Return (X, Y) of the center of cell containing provided text 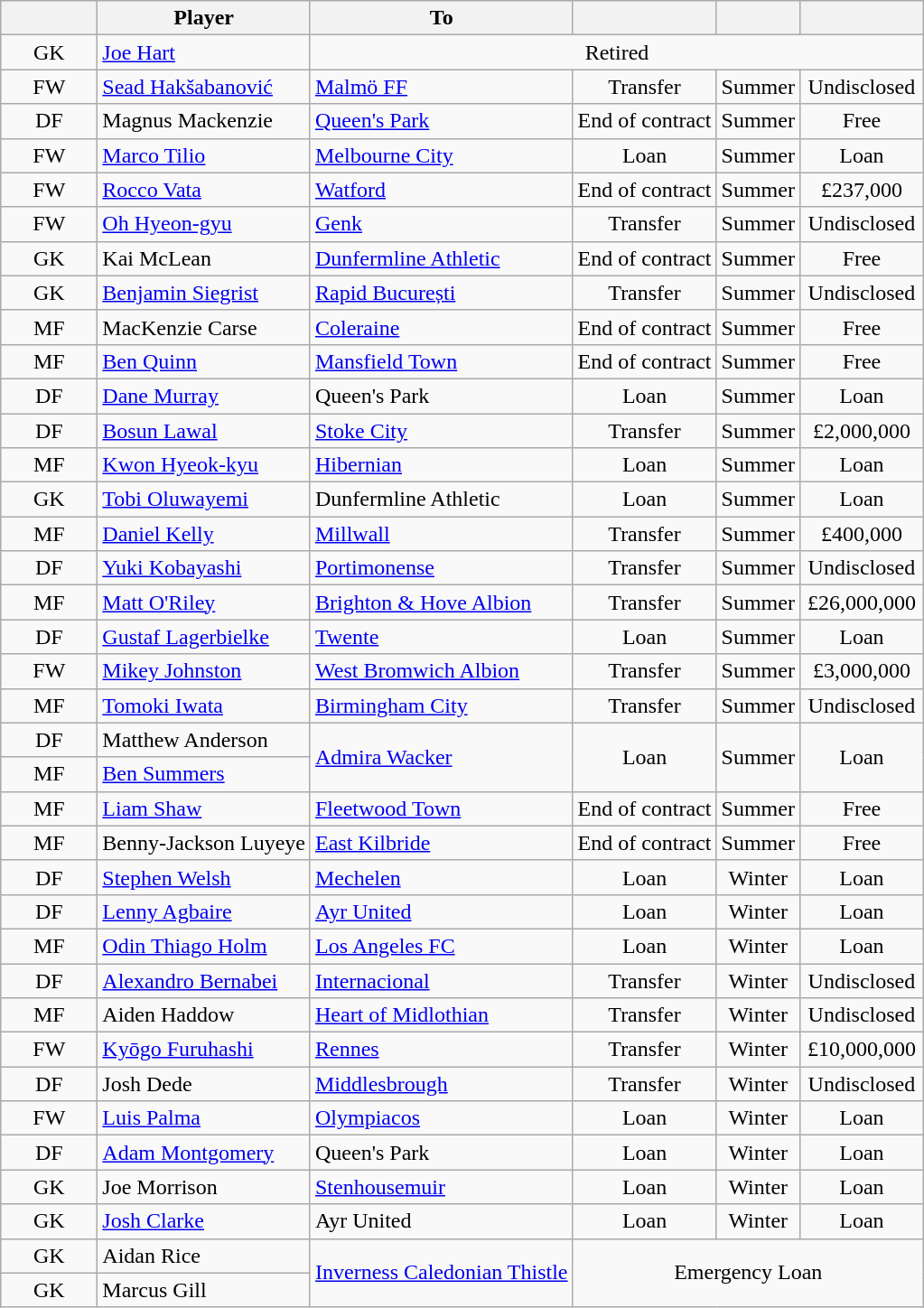
Watford (441, 190)
Mechelen (441, 877)
Coleraine (441, 327)
To (441, 18)
Melbourne City (441, 155)
£26,000,000 (862, 603)
Josh Clarke (204, 1221)
Yuki Kobayashi (204, 568)
Sead Hakšabanović (204, 87)
Matt O'Riley (204, 603)
Inverness Caledonian Thistle (441, 1273)
Brighton & Hove Albion (441, 603)
Marcus Gill (204, 1290)
Liam Shaw (204, 808)
£400,000 (862, 534)
Luis Palma (204, 1118)
Odin Thiago Holm (204, 946)
Hibernian (441, 465)
Rocco Vata (204, 190)
Magnus Mackenzie (204, 121)
Aidan Rice (204, 1256)
Internacional (441, 980)
Lenny Agbaire (204, 911)
Stoke City (441, 431)
Rennes (441, 1050)
£237,000 (862, 190)
Los Angeles FC (441, 946)
Retired (616, 52)
£3,000,000 (862, 671)
Stenhousemuir (441, 1187)
Player (204, 18)
Benny-Jackson Luyeye (204, 843)
Kwon Hyeok-kyu (204, 465)
Rapid București (441, 293)
Gustaf Lagerbielke (204, 637)
Mansfield Town (441, 361)
Adam Montgomery (204, 1153)
Twente (441, 637)
Oh Hyeon-gyu (204, 224)
Birmingham City (441, 705)
Kai McLean (204, 258)
Mikey Johnston (204, 671)
Heart of Midlothian (441, 1015)
Josh Dede (204, 1084)
Tomoki Iwata (204, 705)
Ben Quinn (204, 361)
Olympiacos (441, 1118)
£10,000,000 (862, 1050)
East Kilbride (441, 843)
Daniel Kelly (204, 534)
Millwall (441, 534)
Bosun Lawal (204, 431)
Fleetwood Town (441, 808)
Joe Hart (204, 52)
Middlesbrough (441, 1084)
Ben Summers (204, 774)
£2,000,000 (862, 431)
Benjamin Siegrist (204, 293)
Emergency Loan (748, 1273)
Admira Wacker (441, 757)
Dane Murray (204, 396)
Joe Morrison (204, 1187)
Matthew Anderson (204, 740)
Alexandro Bernabei (204, 980)
Kyōgo Furuhashi (204, 1050)
Stephen Welsh (204, 877)
Portimonense (441, 568)
Tobi Oluwayemi (204, 500)
Aiden Haddow (204, 1015)
MacKenzie Carse (204, 327)
West Bromwich Albion (441, 671)
Genk (441, 224)
Marco Tilio (204, 155)
Malmö FF (441, 87)
